Detect which cell encompasses the target text, then output its (X, Y) center coordinate. 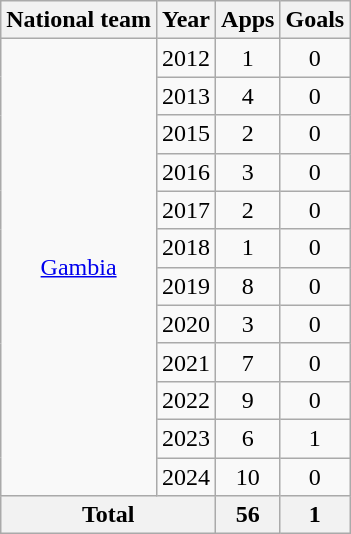
Year (186, 20)
2013 (186, 96)
2018 (186, 248)
Goals (315, 20)
9 (248, 400)
2022 (186, 400)
2016 (186, 172)
7 (248, 362)
Apps (248, 20)
2020 (186, 324)
10 (248, 477)
6 (248, 438)
2012 (186, 58)
National team (79, 20)
2017 (186, 210)
2019 (186, 286)
8 (248, 286)
2023 (186, 438)
Total (108, 515)
2021 (186, 362)
2024 (186, 477)
4 (248, 96)
2015 (186, 134)
56 (248, 515)
Gambia (79, 268)
